Extract the (X, Y) coordinate from the center of the cell holding the provided text.  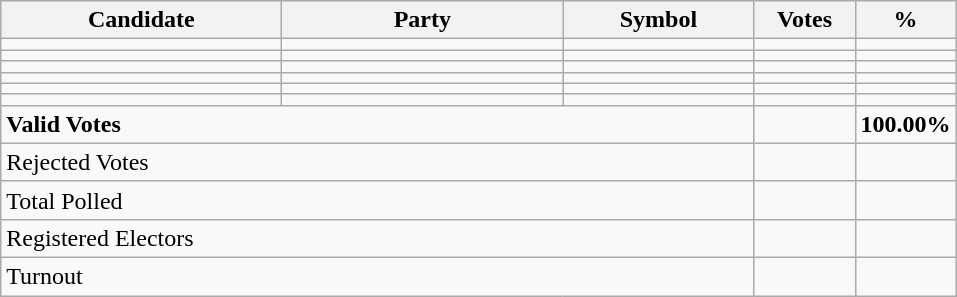
Votes (804, 20)
Candidate (142, 20)
% (906, 20)
Total Polled (378, 200)
Rejected Votes (378, 162)
Symbol (658, 20)
100.00% (906, 124)
Valid Votes (378, 124)
Turnout (378, 276)
Party (422, 20)
Registered Electors (378, 238)
